Output the [x, y] coordinate of the center of the cell containing the given text.  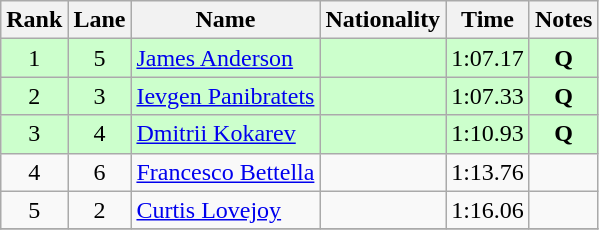
Dmitrii Kokarev [226, 134]
1 [34, 58]
1:07.17 [488, 58]
Time [488, 20]
Name [226, 20]
1:13.76 [488, 172]
1:10.93 [488, 134]
James Anderson [226, 58]
Francesco Bettella [226, 172]
1:16.06 [488, 210]
6 [100, 172]
Curtis Lovejoy [226, 210]
Nationality [383, 20]
Lane [100, 20]
Rank [34, 20]
Notes [563, 20]
1:07.33 [488, 96]
Ievgen Panibratets [226, 96]
